From the cell containing the given text, extract its center point as [X, Y] coordinate. 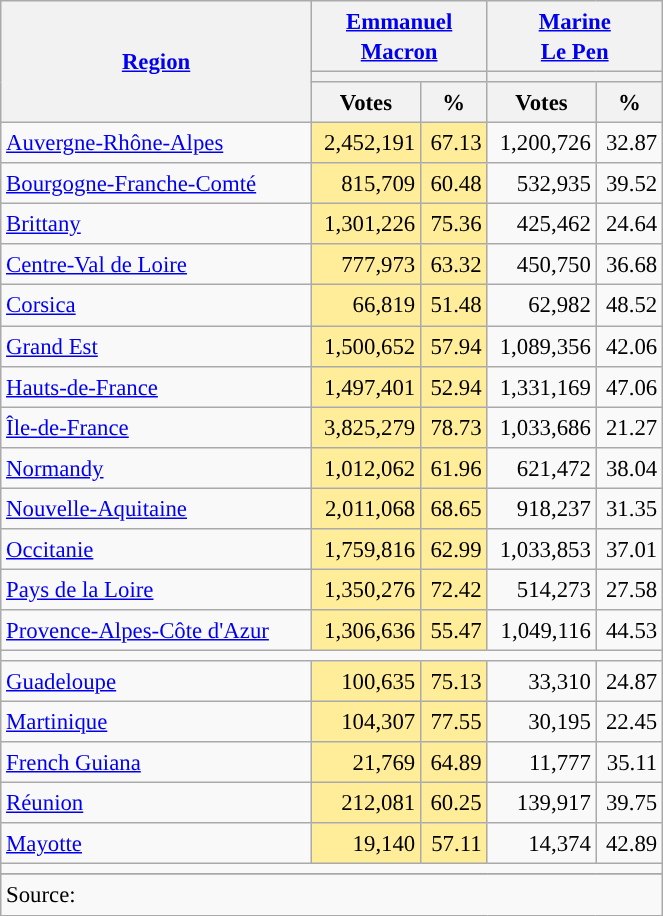
Pays de la Loire [156, 590]
Hauts-de-France [156, 386]
1,497,401 [366, 386]
66,819 [366, 306]
450,750 [542, 264]
1,089,356 [542, 346]
1,350,276 [366, 590]
57.11 [454, 844]
Region [156, 62]
Corsica [156, 306]
32.87 [629, 144]
11,777 [542, 762]
31.35 [629, 508]
60.25 [454, 804]
24.87 [629, 682]
Brittany [156, 224]
72.42 [454, 590]
1,033,853 [542, 550]
19,140 [366, 844]
48.52 [629, 306]
MarineLe Pen [575, 36]
39.52 [629, 184]
37.01 [629, 550]
2,011,068 [366, 508]
Bourgogne-Franche-Comté [156, 184]
815,709 [366, 184]
Occitanie [156, 550]
22.45 [629, 722]
24.64 [629, 224]
68.65 [454, 508]
33,310 [542, 682]
77.55 [454, 722]
67.13 [454, 144]
1,301,226 [366, 224]
1,306,636 [366, 630]
47.06 [629, 386]
55.47 [454, 630]
212,081 [366, 804]
30,195 [542, 722]
Nouvelle-Aquitaine [156, 508]
621,472 [542, 468]
21.27 [629, 428]
39.75 [629, 804]
21,769 [366, 762]
1,759,816 [366, 550]
918,237 [542, 508]
Grand Est [156, 346]
61.96 [454, 468]
Réunion [156, 804]
139,917 [542, 804]
3,825,279 [366, 428]
27.58 [629, 590]
Île-de-France [156, 428]
36.68 [629, 264]
1,331,169 [542, 386]
Martinique [156, 722]
52.94 [454, 386]
62,982 [542, 306]
44.53 [629, 630]
Mayotte [156, 844]
14,374 [542, 844]
532,935 [542, 184]
Normandy [156, 468]
514,273 [542, 590]
EmmanuelMacron [399, 36]
60.48 [454, 184]
38.04 [629, 468]
1,033,686 [542, 428]
Auvergne-Rhône-Alpes [156, 144]
104,307 [366, 722]
75.13 [454, 682]
51.48 [454, 306]
64.89 [454, 762]
Source: [332, 896]
777,973 [366, 264]
Centre-Val de Loire [156, 264]
2,452,191 [366, 144]
100,635 [366, 682]
1,500,652 [366, 346]
62.99 [454, 550]
75.36 [454, 224]
78.73 [454, 428]
Guadeloupe [156, 682]
1,200,726 [542, 144]
425,462 [542, 224]
1,012,062 [366, 468]
French Guiana [156, 762]
42.89 [629, 844]
63.32 [454, 264]
57.94 [454, 346]
Provence-Alpes-Côte d'Azur [156, 630]
1,049,116 [542, 630]
42.06 [629, 346]
35.11 [629, 762]
